From the cell containing the given text, extract its center point as (X, Y) coordinate. 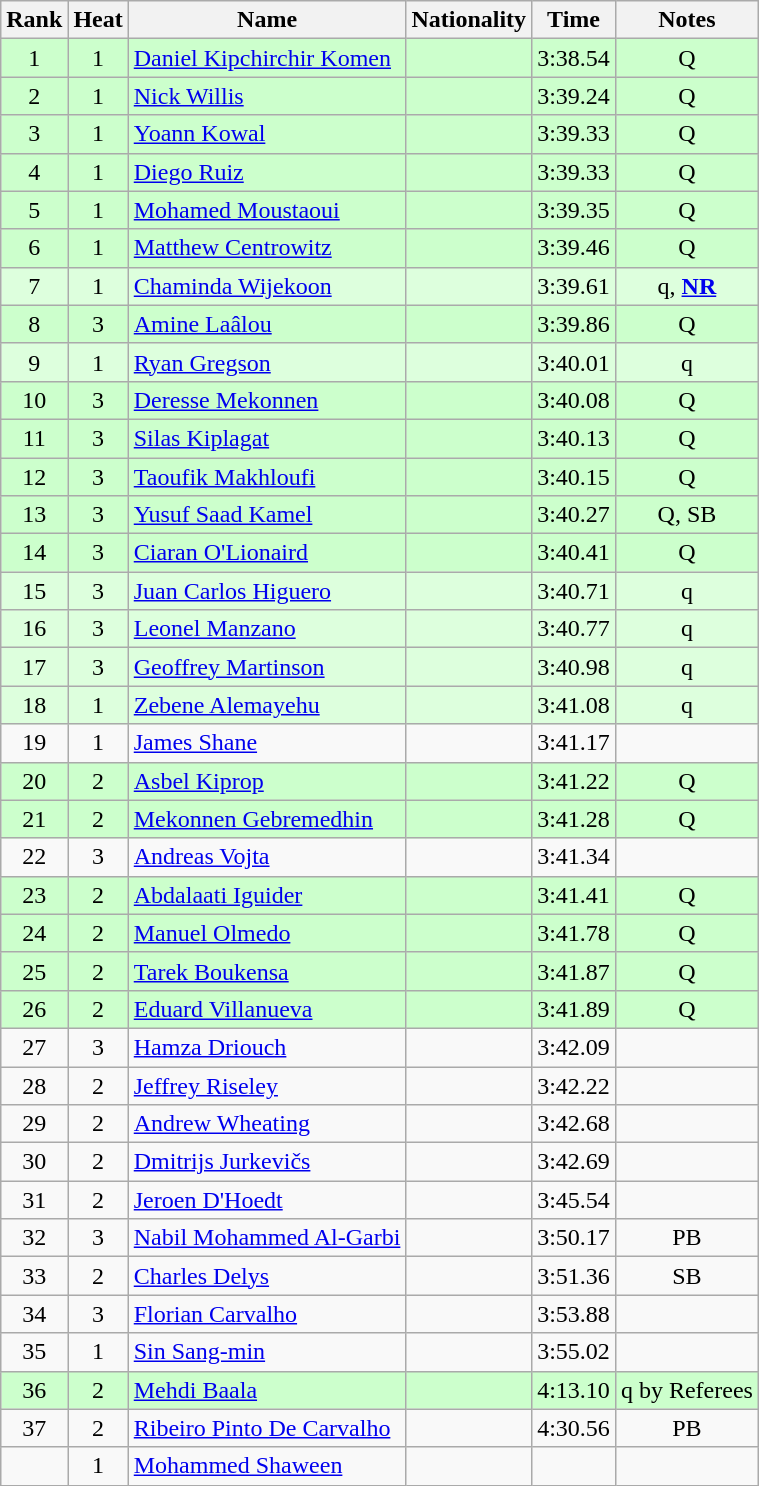
31 (34, 1200)
3:39.86 (574, 324)
18 (34, 705)
3:40.01 (574, 362)
3:45.54 (574, 1200)
17 (34, 667)
25 (34, 971)
22 (34, 857)
33 (34, 1276)
Juan Carlos Higuero (267, 591)
4:13.10 (574, 1390)
Nationality (469, 20)
37 (34, 1428)
3:40.15 (574, 477)
12 (34, 477)
32 (34, 1238)
9 (34, 362)
24 (34, 933)
3:41.28 (574, 819)
3:40.98 (574, 667)
3:55.02 (574, 1352)
Rank (34, 20)
3:42.69 (574, 1162)
Deresse Mekonnen (267, 400)
3:39.61 (574, 286)
SB (686, 1276)
3:41.34 (574, 857)
3:41.17 (574, 743)
13 (34, 515)
3:41.08 (574, 705)
Ciaran O'Lionaird (267, 553)
3:40.71 (574, 591)
Daniel Kipchirchir Komen (267, 58)
3:40.41 (574, 553)
3:53.88 (574, 1314)
Time (574, 20)
14 (34, 553)
Q, SB (686, 515)
3:40.77 (574, 629)
7 (34, 286)
Notes (686, 20)
Ribeiro Pinto De Carvalho (267, 1428)
3:38.54 (574, 58)
3:39.35 (574, 210)
3:41.87 (574, 971)
Asbel Kiprop (267, 781)
Heat (98, 20)
10 (34, 400)
Nabil Mohammed Al-Garbi (267, 1238)
Eduard Villanueva (267, 1009)
30 (34, 1162)
27 (34, 1047)
Name (267, 20)
15 (34, 591)
3:41.78 (574, 933)
Ryan Gregson (267, 362)
3:41.22 (574, 781)
Nick Willis (267, 96)
Manuel Olmedo (267, 933)
James Shane (267, 743)
3:42.09 (574, 1047)
3:39.46 (574, 248)
Yusuf Saad Kamel (267, 515)
3:40.27 (574, 515)
5 (34, 210)
3:51.36 (574, 1276)
Hamza Driouch (267, 1047)
Andrew Wheating (267, 1124)
Jeffrey Riseley (267, 1085)
Charles Delys (267, 1276)
Chaminda Wijekoon (267, 286)
Abdalaati Iguider (267, 895)
3:41.41 (574, 895)
19 (34, 743)
Leonel Manzano (267, 629)
3:50.17 (574, 1238)
Sin Sang-min (267, 1352)
4:30.56 (574, 1428)
Dmitrijs Jurkevičs (267, 1162)
3:42.22 (574, 1085)
35 (34, 1352)
Florian Carvalho (267, 1314)
6 (34, 248)
Diego Ruiz (267, 172)
Yoann Kowal (267, 134)
3:42.68 (574, 1124)
Mohamed Moustaoui (267, 210)
28 (34, 1085)
34 (34, 1314)
16 (34, 629)
Geoffrey Martinson (267, 667)
Amine Laâlou (267, 324)
Taoufik Makhloufi (267, 477)
3:40.13 (574, 438)
3:40.08 (574, 400)
4 (34, 172)
Matthew Centrowitz (267, 248)
29 (34, 1124)
36 (34, 1390)
q, NR (686, 286)
23 (34, 895)
21 (34, 819)
Mohammed Shaween (267, 1466)
26 (34, 1009)
3:41.89 (574, 1009)
11 (34, 438)
Andreas Vojta (267, 857)
Zebene Alemayehu (267, 705)
3:39.24 (574, 96)
Tarek Boukensa (267, 971)
Jeroen D'Hoedt (267, 1200)
8 (34, 324)
Silas Kiplagat (267, 438)
q by Referees (686, 1390)
Mehdi Baala (267, 1390)
Mekonnen Gebremedhin (267, 819)
20 (34, 781)
